Locate the cell with the specified text and output its (x, y) center coordinate. 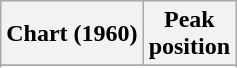
Peak position (189, 34)
Chart (1960) (72, 34)
